Extract the (x, y) coordinate from the center of the cell holding the provided text.  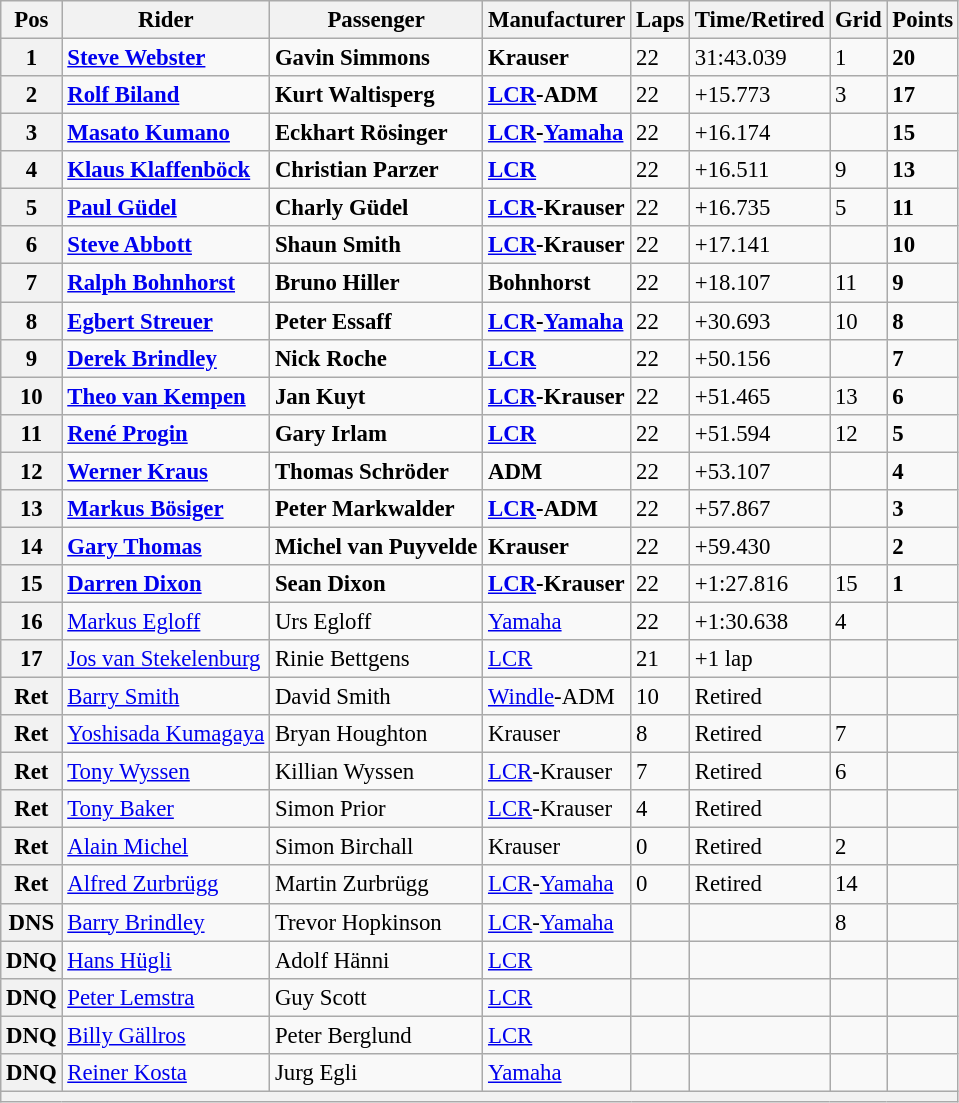
Gary Thomas (166, 546)
Darren Dixon (166, 584)
Alfred Zurbrügg (166, 885)
21 (660, 659)
Barry Brindley (166, 922)
Grid (858, 20)
+15.773 (760, 95)
Peter Essaff (376, 321)
Gary Irlam (376, 433)
Alain Michel (166, 847)
Simon Prior (376, 809)
Passenger (376, 20)
Yoshisada Kumagaya (166, 734)
Windle-ADM (557, 697)
Hans Hügli (166, 960)
Klaus Klaffenböck (166, 170)
Billy Gällros (166, 1035)
Derek Brindley (166, 358)
DNS (32, 922)
Masato Kumano (166, 133)
+1 lap (760, 659)
René Progin (166, 433)
Sean Dixon (376, 584)
ADM (557, 471)
Time/Retired (760, 20)
Reiner Kosta (166, 1073)
Rider (166, 20)
Nick Roche (376, 358)
Peter Lemstra (166, 997)
+51.594 (760, 433)
Bruno Hiller (376, 283)
Jos van Stekelenburg (166, 659)
+30.693 (760, 321)
Urs Egloff (376, 621)
+17.141 (760, 245)
Paul Güdel (166, 208)
Peter Markwalder (376, 509)
Markus Bösiger (166, 509)
+57.867 (760, 509)
Egbert Streuer (166, 321)
Steve Abbott (166, 245)
Killian Wyssen (376, 772)
+16.174 (760, 133)
Tony Wyssen (166, 772)
David Smith (376, 697)
Bohnhorst (557, 283)
Kurt Waltisperg (376, 95)
Shaun Smith (376, 245)
Steve Webster (166, 58)
Charly Güdel (376, 208)
Pos (32, 20)
Gavin Simmons (376, 58)
Trevor Hopkinson (376, 922)
Markus Egloff (166, 621)
16 (32, 621)
+18.107 (760, 283)
Jan Kuyt (376, 396)
+16.511 (760, 170)
Martin Zurbrügg (376, 885)
Jurg Egli (376, 1073)
Thomas Schröder (376, 471)
Laps (660, 20)
Barry Smith (166, 697)
Rolf Biland (166, 95)
+1:27.816 (760, 584)
Christian Parzer (376, 170)
Theo van Kempen (166, 396)
Michel van Puyvelde (376, 546)
+50.156 (760, 358)
Ralph Bohnhorst (166, 283)
20 (922, 58)
+16.735 (760, 208)
+59.430 (760, 546)
Tony Baker (166, 809)
Peter Berglund (376, 1035)
31:43.039 (760, 58)
Guy Scott (376, 997)
Simon Birchall (376, 847)
+53.107 (760, 471)
Points (922, 20)
Rinie Bettgens (376, 659)
Bryan Houghton (376, 734)
Eckhart Rösinger (376, 133)
Adolf Hänni (376, 960)
+1:30.638 (760, 621)
Werner Kraus (166, 471)
+51.465 (760, 396)
Manufacturer (557, 20)
